Pinpoint the cell where the given text exists, returning its [x, y] midpoint coordinate. 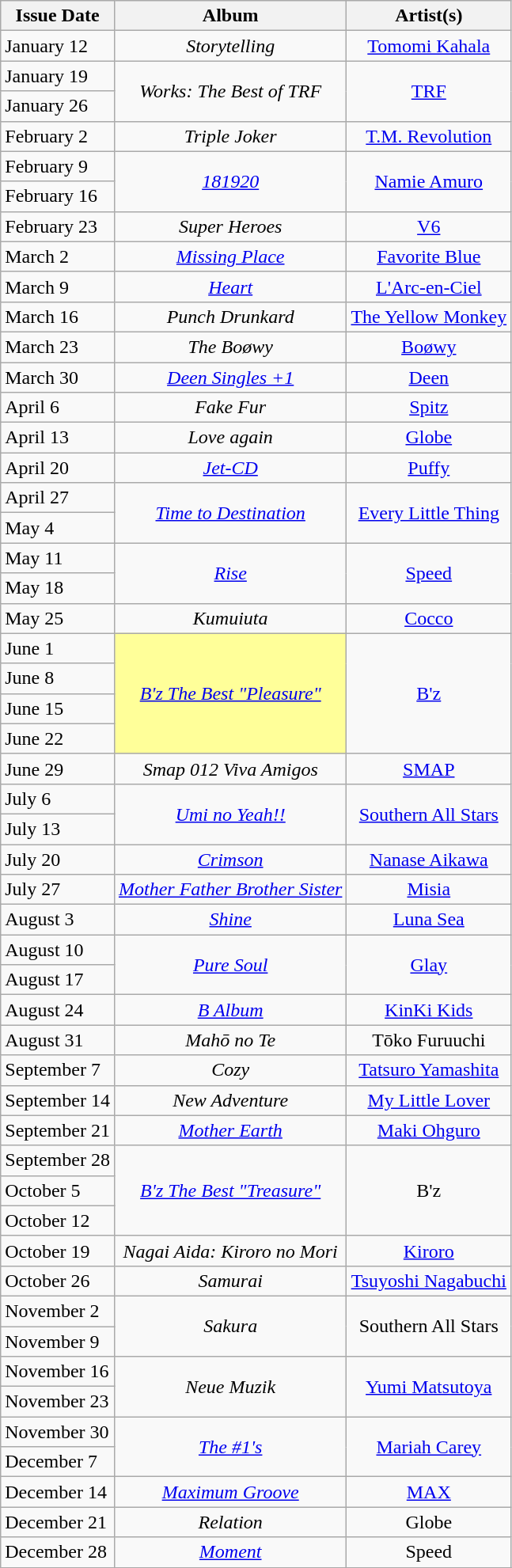
Jet-CD [229, 468]
November 16 [58, 1372]
TRF [429, 91]
B'z The Best "Treasure" [229, 1190]
March 9 [58, 287]
KinKi Kids [429, 1010]
V6 [429, 226]
February 23 [58, 226]
New Adventure [229, 1100]
Mariah Carey [429, 1447]
January 26 [58, 106]
Puffy [429, 468]
January 12 [58, 46]
January 19 [58, 76]
Smap 012 Viva Amigos [229, 769]
Boøwy [429, 347]
October 19 [58, 1251]
June 22 [58, 738]
November 30 [58, 1432]
Moment [229, 1552]
Issue Date [58, 16]
B'z The Best "Pleasure" [229, 693]
MAX [429, 1492]
Mother Father Brother Sister [229, 890]
June 8 [58, 678]
September 14 [58, 1100]
Heart [229, 287]
My Little Lover [429, 1100]
Mahō no Te [229, 1040]
November 23 [58, 1402]
Neue Muzik [229, 1387]
Luna Sea [429, 920]
Triple Joker [229, 136]
The #1's [229, 1447]
Umi no Yeah!! [229, 814]
September 7 [58, 1070]
July 20 [58, 859]
September 21 [58, 1130]
T.M. Revolution [429, 136]
Samurai [229, 1281]
Tatsuro Yamashita [429, 1070]
June 1 [58, 648]
May 11 [58, 558]
Tomomi Kahala [429, 46]
Maki Ohguro [429, 1130]
Artist(s) [429, 16]
August 31 [58, 1040]
B Album [229, 1010]
Album [229, 16]
February 16 [58, 196]
Fake Fur [229, 408]
Nanase Aikawa [429, 859]
Kiroro [429, 1251]
December 28 [58, 1552]
181920 [229, 181]
Time to Destination [229, 513]
August 24 [58, 1010]
May 18 [58, 588]
Rise [229, 573]
February 2 [58, 136]
May 4 [58, 528]
April 13 [58, 438]
Deen Singles +1 [229, 378]
September 28 [58, 1160]
Cozy [229, 1070]
July 27 [58, 890]
March 16 [58, 317]
Relation [229, 1522]
December 14 [58, 1492]
Every Little Thing [429, 513]
June 29 [58, 769]
Tōko Furuuchi [429, 1040]
Nagai Aida: Kiroro no Mori [229, 1251]
August 10 [58, 950]
Pure Soul [229, 965]
Tsuyoshi Nagabuchi [429, 1281]
Favorite Blue [429, 256]
Misia [429, 890]
Crimson [229, 859]
May 25 [58, 618]
Storytelling [229, 46]
March 30 [58, 378]
Deen [429, 378]
Missing Place [229, 256]
April 6 [58, 408]
April 20 [58, 468]
Namie Amuro [429, 181]
Punch Drunkard [229, 317]
The Boøwy [229, 347]
Mother Earth [229, 1130]
Cocco [429, 618]
Glay [429, 965]
April 27 [58, 498]
March 23 [58, 347]
December 7 [58, 1462]
Spitz [429, 408]
December 21 [58, 1522]
March 2 [58, 256]
July 13 [58, 829]
August 17 [58, 980]
June 15 [58, 708]
Maximum Groove [229, 1492]
October 26 [58, 1281]
Kumuiuta [229, 618]
Shine [229, 920]
July 6 [58, 799]
February 9 [58, 166]
October 12 [58, 1221]
August 3 [58, 920]
November 9 [58, 1342]
Yumi Matsutoya [429, 1387]
Love again [229, 438]
Sakura [229, 1326]
The Yellow Monkey [429, 317]
Super Heroes [229, 226]
SMAP [429, 769]
L'Arc-en-Ciel [429, 287]
October 5 [58, 1190]
Works: The Best of TRF [229, 91]
November 2 [58, 1311]
